Return [x, y] of the center of cell containing provided text 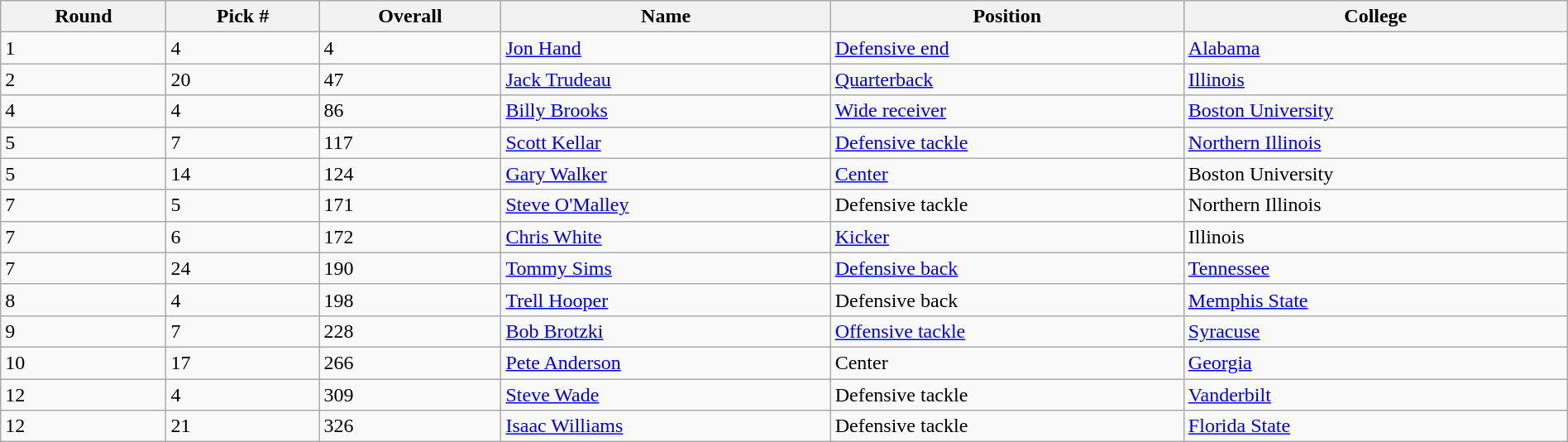
Bob Brotzki [666, 331]
124 [410, 174]
309 [410, 395]
171 [410, 205]
Memphis State [1375, 300]
Quarterback [1007, 79]
Tennessee [1375, 268]
86 [410, 111]
Pick # [243, 17]
Trell Hooper [666, 300]
2 [84, 79]
Syracuse [1375, 331]
24 [243, 268]
Jon Hand [666, 48]
Jack Trudeau [666, 79]
1 [84, 48]
College [1375, 17]
6 [243, 237]
198 [410, 300]
Wide receiver [1007, 111]
Name [666, 17]
Overall [410, 17]
Tommy Sims [666, 268]
Pete Anderson [666, 363]
326 [410, 426]
228 [410, 331]
117 [410, 142]
47 [410, 79]
Alabama [1375, 48]
Florida State [1375, 426]
Billy Brooks [666, 111]
14 [243, 174]
Offensive tackle [1007, 331]
Vanderbilt [1375, 395]
Scott Kellar [666, 142]
190 [410, 268]
17 [243, 363]
Round [84, 17]
266 [410, 363]
20 [243, 79]
21 [243, 426]
8 [84, 300]
172 [410, 237]
Chris White [666, 237]
Gary Walker [666, 174]
Defensive end [1007, 48]
Position [1007, 17]
9 [84, 331]
Steve Wade [666, 395]
Steve O'Malley [666, 205]
Isaac Williams [666, 426]
Kicker [1007, 237]
10 [84, 363]
Georgia [1375, 363]
